Return the (x, y) coordinate for the center point of the cell that contains the specified text.  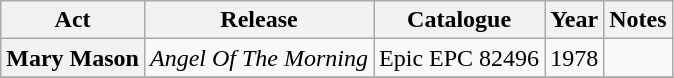
1978 (574, 58)
Epic EPC 82496 (460, 58)
Year (574, 20)
Angel Of The Morning (258, 58)
Mary Mason (73, 58)
Act (73, 20)
Catalogue (460, 20)
Notes (638, 20)
Release (258, 20)
